For the text-containing cell, return its midpoint in [x, y] coordinate format. 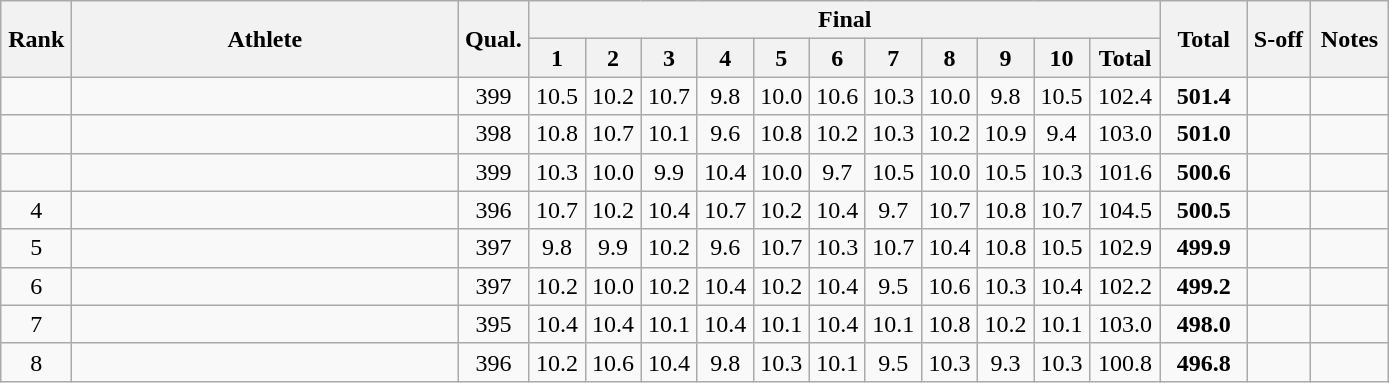
Qual. [494, 39]
Final [845, 20]
500.6 [1204, 172]
398 [494, 134]
496.8 [1204, 362]
499.9 [1204, 248]
9.3 [1005, 362]
10 [1062, 58]
102.2 [1126, 286]
Rank [36, 39]
499.2 [1204, 286]
500.5 [1204, 210]
102.9 [1126, 248]
9.4 [1062, 134]
Athlete [265, 39]
3 [669, 58]
1 [557, 58]
102.4 [1126, 96]
S-off [1279, 39]
9 [1005, 58]
395 [494, 324]
10.9 [1005, 134]
100.8 [1126, 362]
101.6 [1126, 172]
501.0 [1204, 134]
Notes [1350, 39]
2 [613, 58]
501.4 [1204, 96]
104.5 [1126, 210]
498.0 [1204, 324]
